Extract the [X, Y] coordinate from the center of the cell holding the provided text.  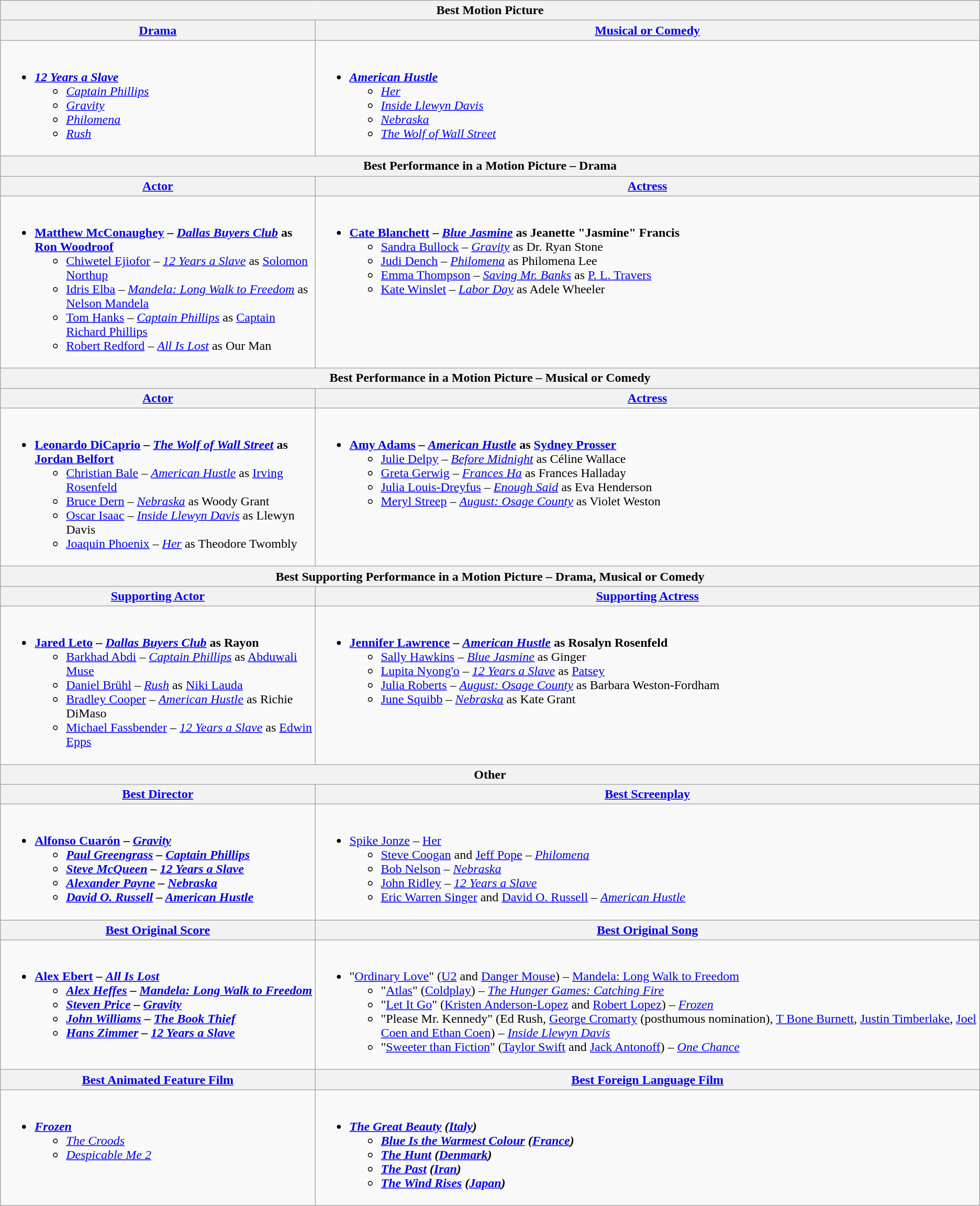
Best Original Score [158, 930]
Best Performance in a Motion Picture – Drama [490, 166]
The Great Beauty (Italy)Blue Is the Warmest Colour (France)The Hunt (Denmark)The Past (Iran)The Wind Rises (Japan) [647, 1148]
Best Original Song [647, 930]
12 Years a SlaveCaptain PhillipsGravityPhilomenaRush [158, 98]
Musical or Comedy [647, 30]
Alex Ebert – All Is LostAlex Heffes – Mandela: Long Walk to FreedomSteven Price – GravityJohn Williams – The Book ThiefHans Zimmer – 12 Years a Slave [158, 1005]
Supporting Actor [158, 596]
Best Foreign Language Film [647, 1080]
FrozenThe CroodsDespicable Me 2 [158, 1148]
Supporting Actress [647, 596]
American HustleHerInside Llewyn DavisNebraskaThe Wolf of Wall Street [647, 98]
Other [490, 775]
Best Performance in a Motion Picture – Musical or Comedy [490, 378]
Best Supporting Performance in a Motion Picture – Drama, Musical or Comedy [490, 576]
Best Animated Feature Film [158, 1080]
Best Director [158, 794]
Drama [158, 30]
Best Screenplay [647, 794]
Best Motion Picture [490, 10]
